Extract the (X, Y) coordinate from the center of the cell holding the provided text.  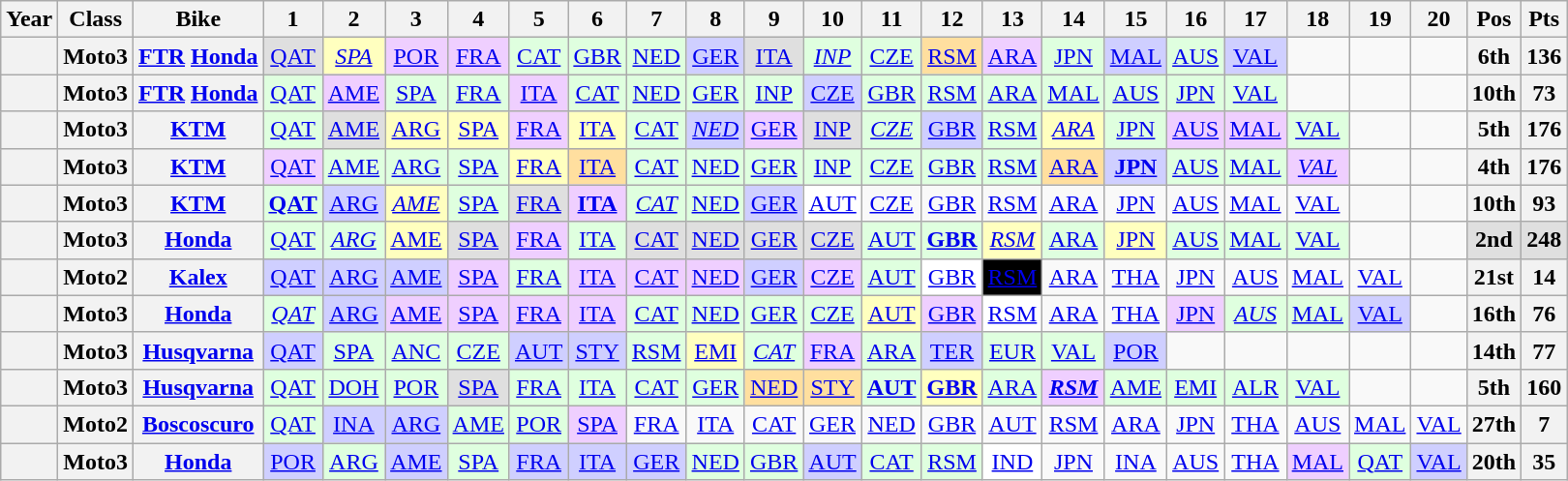
Pos (1493, 19)
ALR (1255, 387)
13 (1012, 19)
Pts (1545, 19)
76 (1545, 314)
19 (1380, 19)
17 (1255, 19)
35 (1545, 462)
8 (715, 19)
DOH (353, 387)
160 (1545, 387)
93 (1545, 203)
2nd (1493, 240)
9 (773, 19)
136 (1545, 56)
Bike (198, 19)
21st (1493, 277)
1 (292, 19)
12 (952, 19)
77 (1545, 350)
20th (1493, 462)
16th (1493, 314)
EUR (1012, 350)
16 (1196, 19)
ANC (416, 350)
18 (1317, 19)
3 (416, 19)
14th (1493, 350)
6th (1493, 56)
Kalex (198, 277)
248 (1545, 240)
2 (353, 19)
15 (1135, 19)
20 (1438, 19)
5 (538, 19)
Class (96, 19)
Boscoscuro (198, 424)
27th (1493, 424)
4 (478, 19)
IND (1012, 462)
73 (1545, 93)
TER (952, 350)
6 (597, 19)
10 (832, 19)
Year (29, 19)
11 (891, 19)
4th (1493, 166)
